Extract the (X, Y) coordinate from the center of the cell holding the provided text.  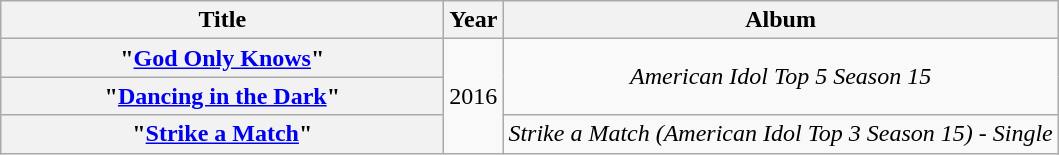
Album (780, 20)
2016 (474, 96)
Title (222, 20)
"Dancing in the Dark" (222, 96)
American Idol Top 5 Season 15 (780, 77)
"God Only Knows" (222, 58)
"Strike a Match" (222, 134)
Year (474, 20)
Strike a Match (American Idol Top 3 Season 15) - Single (780, 134)
